Locate the cell with the specified text and output its (x, y) center coordinate. 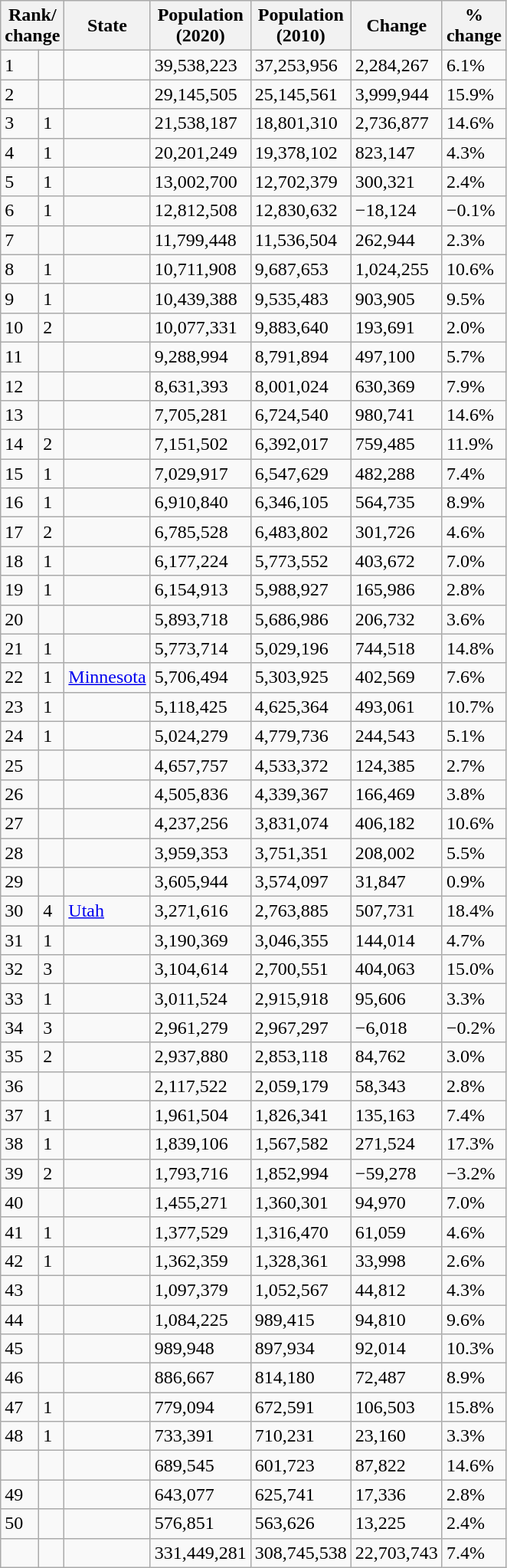
4,237,256 (201, 823)
8,631,393 (201, 385)
193,691 (397, 327)
35 (20, 1057)
49 (20, 1494)
262,944 (397, 240)
1,793,716 (201, 1173)
989,948 (201, 1349)
−3.2% (473, 1173)
3,011,524 (201, 999)
7,705,281 (201, 415)
7.9% (473, 385)
206,732 (397, 619)
94,810 (397, 1319)
576,851 (201, 1524)
4,339,367 (300, 794)
2.6% (473, 1261)
1,362,359 (201, 1261)
13,002,700 (201, 182)
13 (20, 415)
1,839,106 (201, 1144)
0.9% (473, 882)
23 (20, 707)
2,284,267 (397, 65)
47 (20, 1407)
1,455,271 (201, 1202)
1,024,255 (397, 269)
3.8% (473, 794)
9,535,483 (300, 298)
43 (20, 1290)
2,961,279 (201, 1028)
6,483,802 (300, 532)
6,724,540 (300, 415)
2,700,551 (300, 969)
24 (20, 736)
144,014 (397, 940)
672,591 (300, 1407)
1,377,529 (201, 1232)
2.0% (473, 327)
300,321 (397, 182)
40 (20, 1202)
5,773,552 (300, 561)
22,703,743 (397, 1553)
6,177,224 (201, 561)
5,024,279 (201, 736)
744,518 (397, 648)
−59,278 (397, 1173)
21,538,187 (201, 123)
−0.2% (473, 1028)
11.9% (473, 444)
20,201,249 (201, 153)
3.6% (473, 619)
10 (20, 327)
625,741 (300, 1494)
208,002 (397, 853)
15 (20, 474)
2,915,918 (300, 999)
601,723 (300, 1465)
10.7% (473, 707)
22 (20, 677)
497,100 (397, 356)
5,773,714 (201, 648)
10.3% (473, 1349)
39,538,223 (201, 65)
87,822 (397, 1465)
5.1% (473, 736)
3,046,355 (300, 940)
12 (20, 385)
3,751,351 (300, 853)
9.5% (473, 298)
2,853,118 (300, 1057)
61,059 (397, 1232)
903,905 (397, 298)
23,160 (397, 1436)
28 (20, 853)
3,104,614 (201, 969)
493,061 (397, 707)
124,385 (397, 765)
15.8% (473, 1407)
38 (20, 1144)
9,883,640 (300, 327)
27 (20, 823)
29,145,505 (201, 94)
564,735 (397, 503)
50 (20, 1524)
9 (20, 298)
403,672 (397, 561)
44,812 (397, 1290)
State (107, 26)
14 (20, 444)
3,271,616 (201, 911)
2,967,297 (300, 1028)
9,288,994 (201, 356)
823,147 (397, 153)
1,052,567 (300, 1290)
2,059,179 (300, 1086)
2,763,885 (300, 911)
989,415 (300, 1319)
95,606 (397, 999)
−0.1% (473, 211)
Rank/change (32, 26)
8 (20, 269)
37 (20, 1115)
689,545 (201, 1465)
31 (20, 940)
5,303,925 (300, 677)
19,378,102 (300, 153)
1,097,379 (201, 1290)
4,533,372 (300, 765)
13,225 (397, 1524)
1,360,301 (300, 1202)
94,970 (397, 1202)
404,063 (397, 969)
897,934 (300, 1349)
308,745,538 (300, 1553)
10,077,331 (201, 327)
46 (20, 1378)
106,503 (397, 1407)
244,543 (397, 736)
7.6% (473, 677)
37,253,956 (300, 65)
20 (20, 619)
19 (20, 590)
15.9% (473, 94)
26 (20, 794)
1,961,504 (201, 1115)
4,779,736 (300, 736)
17 (20, 532)
29 (20, 882)
42 (20, 1261)
10,711,908 (201, 269)
331,449,281 (201, 1553)
92,014 (397, 1349)
1,084,225 (201, 1319)
2.3% (473, 240)
406,182 (397, 823)
3,999,944 (397, 94)
402,569 (397, 677)
Minnesota (107, 677)
48 (20, 1436)
33 (20, 999)
15.0% (473, 969)
3,959,353 (201, 853)
5,029,196 (300, 648)
11,536,504 (300, 240)
5,118,425 (201, 707)
12,702,379 (300, 182)
5.7% (473, 356)
5,988,927 (300, 590)
135,163 (397, 1115)
32 (20, 969)
Population(2020) (201, 26)
6,910,840 (201, 503)
17,336 (397, 1494)
−18,124 (397, 211)
563,626 (300, 1524)
45 (20, 1349)
84,762 (397, 1057)
25,145,561 (300, 94)
2,937,880 (201, 1057)
7,151,502 (201, 444)
%change (473, 26)
630,369 (397, 385)
8,791,894 (300, 356)
3,574,097 (300, 882)
9,687,653 (300, 269)
3,190,369 (201, 940)
5 (20, 182)
814,180 (300, 1378)
17.3% (473, 1144)
6 (20, 211)
12,812,508 (201, 211)
4.7% (473, 940)
7 (20, 240)
165,986 (397, 590)
1,328,361 (300, 1261)
6,547,629 (300, 474)
886,667 (201, 1378)
5,893,718 (201, 619)
482,288 (397, 474)
21 (20, 648)
9.6% (473, 1319)
39 (20, 1173)
12,830,632 (300, 211)
6,154,913 (201, 590)
4,657,757 (201, 765)
7,029,917 (201, 474)
710,231 (300, 1436)
34 (20, 1028)
980,741 (397, 415)
Population(2010) (300, 26)
6.1% (473, 65)
5,686,986 (300, 619)
166,469 (397, 794)
4,505,836 (201, 794)
6,392,017 (300, 444)
5,706,494 (201, 677)
643,077 (201, 1494)
25 (20, 765)
33,998 (397, 1261)
759,485 (397, 444)
2,117,522 (201, 1086)
18 (20, 561)
5.5% (473, 853)
301,726 (397, 532)
18.4% (473, 911)
1,316,470 (300, 1232)
1,567,582 (300, 1144)
271,524 (397, 1144)
Change (397, 26)
1,852,994 (300, 1173)
58,343 (397, 1086)
2.7% (473, 765)
3.0% (473, 1057)
8,001,024 (300, 385)
36 (20, 1086)
31,847 (397, 882)
6,785,528 (201, 532)
72,487 (397, 1378)
733,391 (201, 1436)
6,346,105 (300, 503)
41 (20, 1232)
3,605,944 (201, 882)
−6,018 (397, 1028)
10,439,388 (201, 298)
4,625,364 (300, 707)
3,831,074 (300, 823)
779,094 (201, 1407)
Utah (107, 911)
2,736,877 (397, 123)
30 (20, 911)
44 (20, 1319)
18,801,310 (300, 123)
14.8% (473, 648)
1,826,341 (300, 1115)
16 (20, 503)
507,731 (397, 911)
11,799,448 (201, 240)
11 (20, 356)
